From the cell containing the given text, extract its center point as [x, y] coordinate. 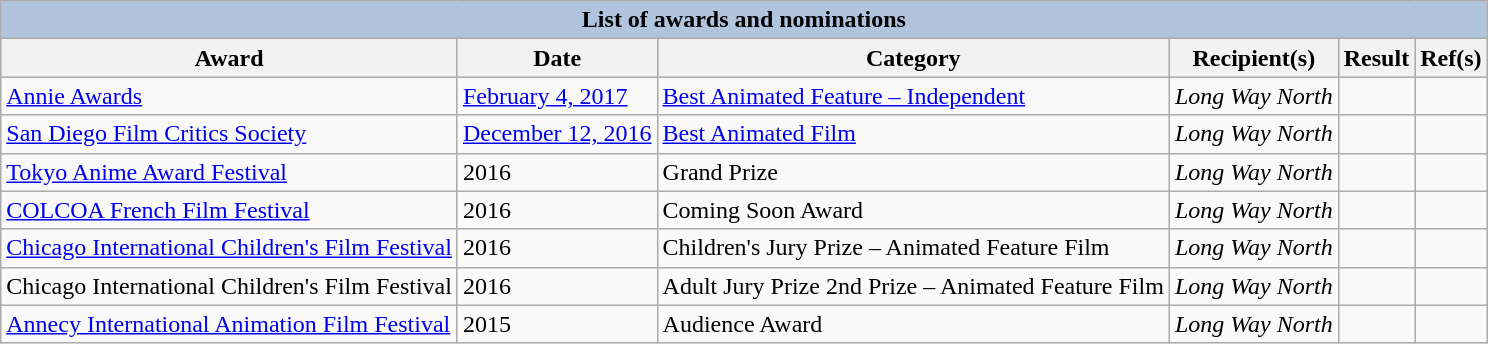
December 12, 2016 [557, 134]
Date [557, 58]
Recipient(s) [1254, 58]
Best Animated Film [913, 134]
Award [230, 58]
February 4, 2017 [557, 96]
Annie Awards [230, 96]
Result [1376, 58]
San Diego Film Critics Society [230, 134]
Coming Soon Award [913, 210]
Children's Jury Prize – Animated Feature Film [913, 248]
Category [913, 58]
List of awards and nominations [744, 20]
Annecy International Animation Film Festival [230, 324]
Audience Award [913, 324]
2015 [557, 324]
COLCOA French Film Festival [230, 210]
Best Animated Feature – Independent [913, 96]
Tokyo Anime Award Festival [230, 172]
Adult Jury Prize 2nd Prize – Animated Feature Film [913, 286]
Grand Prize [913, 172]
Ref(s) [1451, 58]
